Identify which cell holds the provided text, then report its [X, Y] central coordinate. 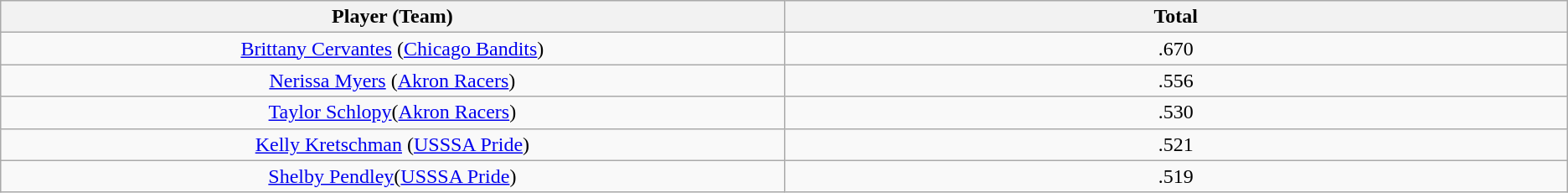
Kelly Kretschman (USSSA Pride) [392, 144]
.556 [1176, 81]
Shelby Pendley(USSSA Pride) [392, 176]
.530 [1176, 112]
Total [1176, 17]
Taylor Schlopy(Akron Racers) [392, 112]
.519 [1176, 176]
.521 [1176, 144]
Brittany Cervantes (Chicago Bandits) [392, 49]
Nerissa Myers (Akron Racers) [392, 81]
.670 [1176, 49]
Player (Team) [392, 17]
